Identify which cell holds the provided text, then report its (x, y) central coordinate. 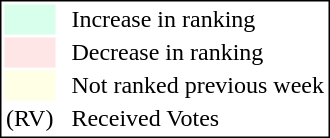
Increase in ranking (198, 19)
Received Votes (198, 119)
(RV) (29, 119)
Not ranked previous week (198, 85)
Decrease in ranking (198, 53)
